Provide the [x, y] coordinate of the cell's center where the given text is located.  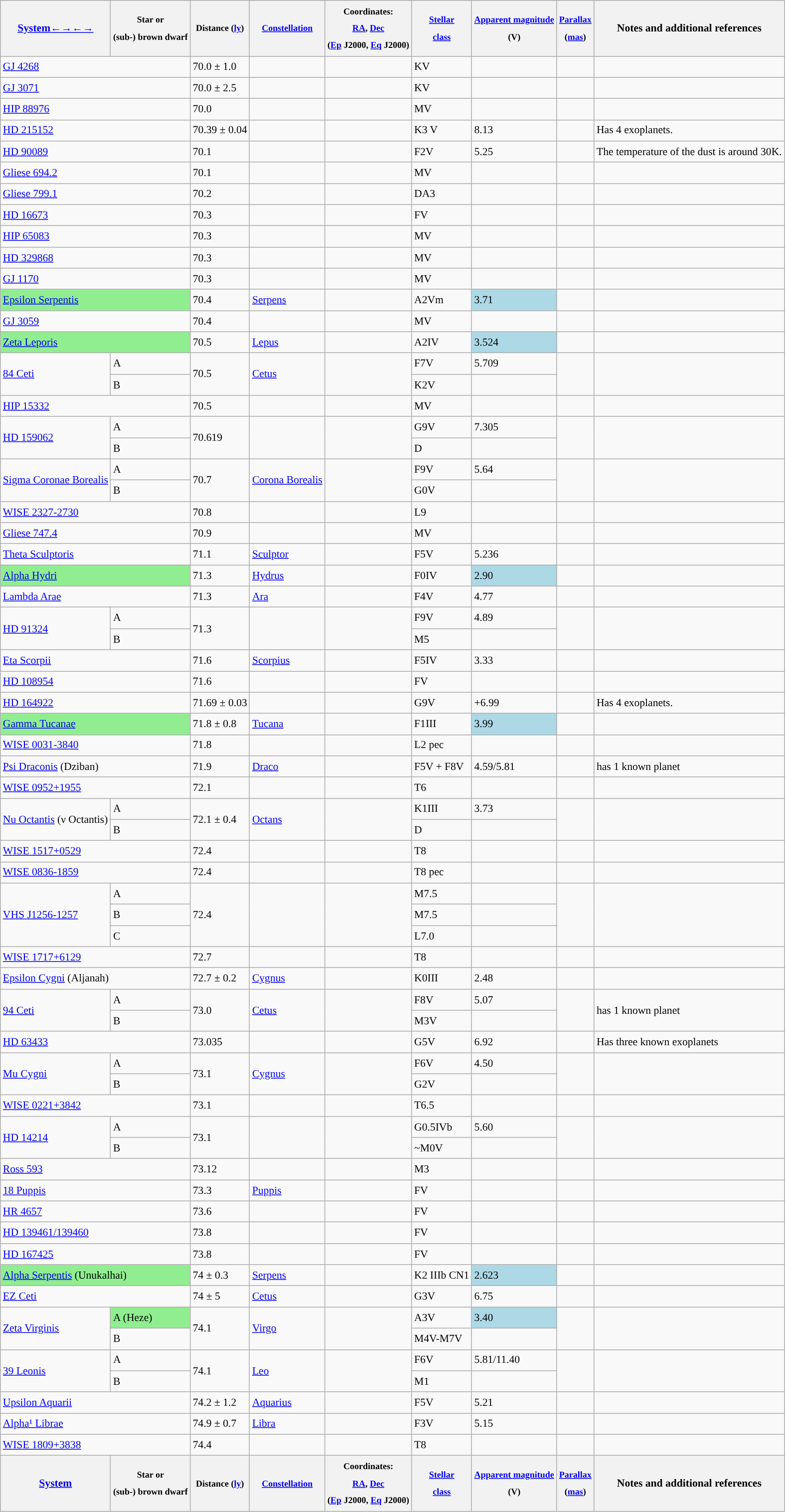
Lambda Arae [96, 597]
C [151, 937]
F0IV [442, 575]
K0III [442, 978]
~M0V [442, 1148]
94 Ceti [56, 1010]
F2V [442, 152]
WISE 2327-2730 [96, 513]
T8 pec [442, 873]
4.77 [514, 597]
G2V [442, 1085]
WISE 0031-3840 [96, 745]
F4V [442, 597]
Gliese 694.2 [96, 174]
73.0 [220, 1010]
WISE 0221+3842 [96, 1106]
VHS J1256-1257 [56, 915]
Leo [287, 1370]
WISE 0836-1859 [96, 873]
74.9 ± 0.7 [220, 1424]
2.90 [514, 575]
System←→←→ [56, 28]
Zeta Virginis [56, 1328]
Lepus [287, 343]
72.1 [220, 788]
5.64 [514, 470]
HR 4657 [96, 1212]
Alpha Hydri [96, 575]
70.619 [220, 438]
2.48 [514, 978]
Mu Cygni [56, 1074]
6.75 [514, 1297]
HIP 65083 [96, 236]
71.8 ± 0.8 [220, 724]
A2IV [442, 343]
Scorpius [287, 660]
HD 108954 [96, 682]
HD 14214 [56, 1138]
HIP 15332 [96, 406]
DA3 [442, 194]
Virgo [287, 1328]
K2V [442, 385]
F3V [442, 1424]
K1III [442, 809]
74 ± 5 [220, 1297]
Tucana [287, 724]
Sculptor [287, 555]
Epsilon Cygni (Aljanah) [96, 978]
3.33 [514, 660]
7.305 [514, 428]
Nu Octantis (ν Octantis) [56, 820]
5.81/11.40 [514, 1360]
74 ± 0.3 [220, 1276]
5.21 [514, 1402]
System [56, 1484]
Puppis [287, 1191]
71.1 [220, 555]
70.39 ± 0.04 [220, 131]
M5 [442, 639]
3.71 [514, 300]
M4V-M7V [442, 1339]
Epsilon Serpentis [96, 300]
5.709 [514, 364]
2.623 [514, 1276]
HD 164922 [96, 703]
73.12 [220, 1170]
L7.0 [442, 937]
70.9 [220, 534]
Upsilon Aquarii [96, 1402]
4.59/5.81 [514, 767]
WISE 1717+6129 [96, 957]
5.60 [514, 1127]
GJ 1170 [96, 279]
4.89 [514, 618]
G5V [442, 1042]
Sigma Coronae Borealis [56, 481]
3.524 [514, 343]
Alpha¹ Librae [96, 1424]
GJ 4268 [96, 67]
5.236 [514, 555]
71.69 ± 0.03 [220, 703]
WISE 0952+1955 [96, 788]
K2 IIIb CN1 [442, 1276]
70.0 ± 1.0 [220, 67]
Gliese 799.1 [96, 194]
F7V [442, 364]
Theta Sculptoris [96, 555]
GJ 3071 [96, 88]
M1 [442, 1381]
3.99 [514, 724]
EZ Ceti [96, 1297]
5.25 [514, 152]
39 Leonis [56, 1370]
F5V + F8V [442, 767]
70.2 [220, 194]
Alpha Serpentis (Unukalhai) [96, 1276]
G0.5IVb [442, 1127]
Octans [287, 820]
Gliese 747.4 [96, 534]
HD 139461/139460 [96, 1233]
A (Heze) [151, 1318]
Aquarius [287, 1402]
Has three known exoplanets [689, 1042]
A2Vm [442, 300]
71.8 [220, 745]
F8V [442, 1000]
8.13 [514, 131]
84 Ceti [56, 374]
4.50 [514, 1063]
73.035 [220, 1042]
M3V [442, 1021]
5.07 [514, 1000]
Draco [287, 767]
Ross 593 [96, 1170]
WISE 1809+3838 [96, 1445]
A3V [442, 1318]
G3V [442, 1297]
Gamma Tucanae [96, 724]
T6 [442, 788]
Ara [287, 597]
6.92 [514, 1042]
Libra [287, 1424]
F5IV [442, 660]
72.1 ± 0.4 [220, 820]
WISE 1517+0529 [96, 852]
HD 63433 [96, 1042]
18 Puppis [96, 1191]
M3 [442, 1170]
HD 90089 [96, 152]
71.9 [220, 767]
70.8 [220, 513]
73.3 [220, 1191]
GJ 3059 [96, 321]
T6.5 [442, 1106]
K3 V [442, 131]
HD 91324 [56, 628]
F1III [442, 724]
Psi Draconis (Dziban) [96, 767]
+6.99 [514, 703]
L9 [442, 513]
3.73 [514, 809]
HD 329868 [96, 258]
HD 159062 [56, 438]
HD 167425 [96, 1255]
3.40 [514, 1318]
73.6 [220, 1212]
70.7 [220, 481]
Eta Scorpii [96, 660]
HIP 88976 [96, 110]
72.7 [220, 957]
70.0 ± 2.5 [220, 88]
Corona Borealis [287, 481]
72.7 ± 0.2 [220, 978]
The temperature of the dust is around 30K. [689, 152]
74.2 ± 1.2 [220, 1402]
L2 pec [442, 745]
Hydrus [287, 575]
74.4 [220, 1445]
Zeta Leporis [96, 343]
5.15 [514, 1424]
HD 16673 [96, 215]
HD 215152 [96, 131]
70.0 [220, 110]
G0V [442, 491]
